Extract the [x, y] coordinate from the center of the cell holding the provided text.  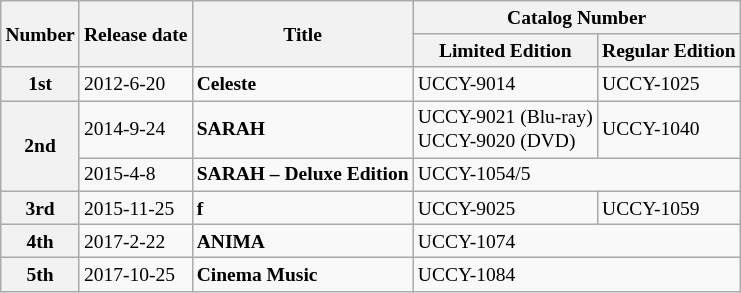
1st [40, 84]
UCCY-1074 [576, 240]
UCCY-1084 [576, 274]
2015-4-8 [136, 174]
5th [40, 274]
2nd [40, 146]
SARAH [302, 130]
3rd [40, 208]
Limited Edition [505, 50]
UCCY-1054/5 [576, 174]
Title [302, 34]
UCCY-1025 [668, 84]
2017-10-25 [136, 274]
SARAH – Deluxe Edition [302, 174]
UCCY-9014 [505, 84]
ANIMA [302, 240]
UCCY-9021 (Blu-ray)UCCY-9020 (DVD) [505, 130]
f [302, 208]
Regular Edition [668, 50]
UCCY-9025 [505, 208]
Cinema Music [302, 274]
2017-2-22 [136, 240]
4th [40, 240]
Number [40, 34]
UCCY-1059 [668, 208]
UCCY-1040 [668, 130]
Catalog Number [576, 18]
Celeste [302, 84]
2012-6-20 [136, 84]
2014-9-24 [136, 130]
Release date [136, 34]
2015-11-25 [136, 208]
